Capture the cell that displays the provided text and extract its [x, y] central coordinate. 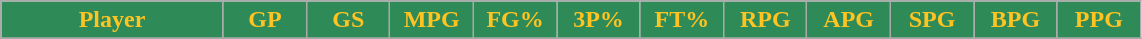
RPG [766, 20]
FT% [682, 20]
PPG [1098, 20]
APG [848, 20]
FG% [514, 20]
GP [264, 20]
MPG [432, 20]
GS [348, 20]
3P% [598, 20]
BPG [1016, 20]
SPG [932, 20]
Player [112, 20]
